Return (x, y) of the center of cell containing provided text 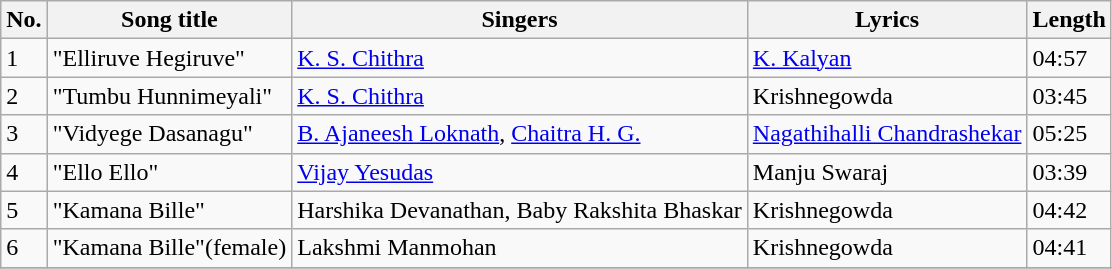
04:42 (1069, 210)
No. (24, 20)
Lakshmi Manmohan (520, 248)
04:41 (1069, 248)
Length (1069, 20)
Vijay Yesudas (520, 172)
"Ello Ello" (170, 172)
"Tumbu Hunnimeyali" (170, 96)
Manju Swaraj (887, 172)
Singers (520, 20)
"Kamana Bille"(female) (170, 248)
K. Kalyan (887, 58)
5 (24, 210)
Harshika Devanathan, Baby Rakshita Bhaskar (520, 210)
1 (24, 58)
03:39 (1069, 172)
04:57 (1069, 58)
03:45 (1069, 96)
"Vidyege Dasanagu" (170, 134)
"Elliruve Hegiruve" (170, 58)
2 (24, 96)
3 (24, 134)
Song title (170, 20)
"Kamana Bille" (170, 210)
Lyrics (887, 20)
Nagathihalli Chandrashekar (887, 134)
05:25 (1069, 134)
B. Ajaneesh Loknath, Chaitra H. G. (520, 134)
4 (24, 172)
6 (24, 248)
